Output the (X, Y) coordinate of the center of the cell containing the given text.  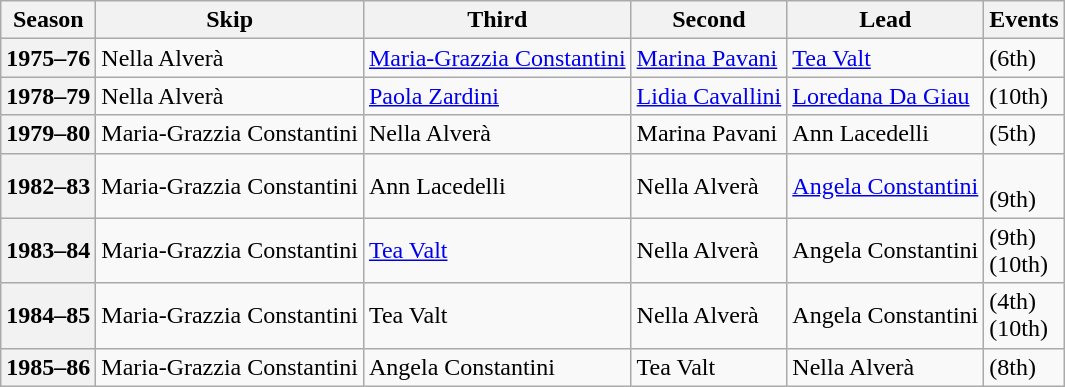
(5th) (1024, 134)
Lead (886, 20)
1983–84 (48, 250)
1978–79 (48, 96)
1984–85 (48, 316)
(10th) (1024, 96)
Skip (230, 20)
Third (497, 20)
Season (48, 20)
Lidia Cavallini (709, 96)
(9th) (1024, 186)
1982–83 (48, 186)
(9th) (10th) (1024, 250)
(6th) (1024, 58)
1985–86 (48, 367)
1979–80 (48, 134)
(4th) (10th) (1024, 316)
Loredana Da Giau (886, 96)
(8th) (1024, 367)
Second (709, 20)
Events (1024, 20)
Paola Zardini (497, 96)
1975–76 (48, 58)
